Return [X, Y] of the center of cell containing provided text 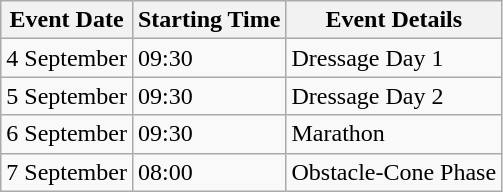
5 September [67, 96]
Event Details [394, 20]
Obstacle-Cone Phase [394, 172]
Event Date [67, 20]
4 September [67, 58]
7 September [67, 172]
Marathon [394, 134]
Dressage Day 2 [394, 96]
6 September [67, 134]
Starting Time [209, 20]
08:00 [209, 172]
Dressage Day 1 [394, 58]
